Provide the (X, Y) coordinate of the cell's center where the given text is located.  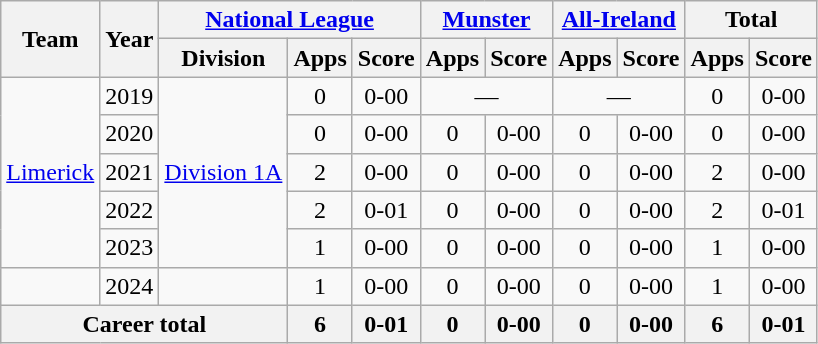
Year (130, 39)
Career total (144, 324)
Munster (486, 20)
2024 (130, 286)
Division (224, 58)
2019 (130, 96)
All-Ireland (619, 20)
2020 (130, 134)
2023 (130, 248)
2022 (130, 210)
Team (50, 39)
Limerick (50, 172)
National League (290, 20)
2021 (130, 172)
Division 1A (224, 172)
Total (751, 20)
